Output the [X, Y] coordinate of the center of the cell containing the given text.  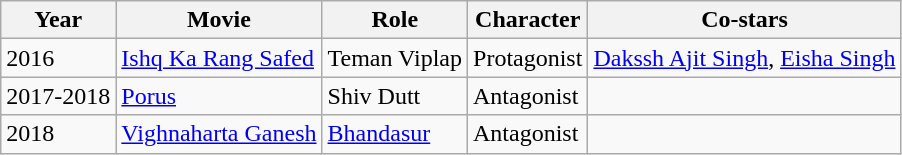
2016 [58, 58]
Role [394, 20]
Porus [219, 96]
2017-2018 [58, 96]
Co-stars [744, 20]
Movie [219, 20]
Character [528, 20]
Bhandasur [394, 134]
Vighnaharta Ganesh [219, 134]
Teman Viplap [394, 58]
Ishq Ka Rang Safed [219, 58]
Shiv Dutt [394, 96]
2018 [58, 134]
Year [58, 20]
Dakssh Ajit Singh, Eisha Singh [744, 58]
Protagonist [528, 58]
